Scan for the cell matching the given text and deliver its [x, y] coordinate at center. 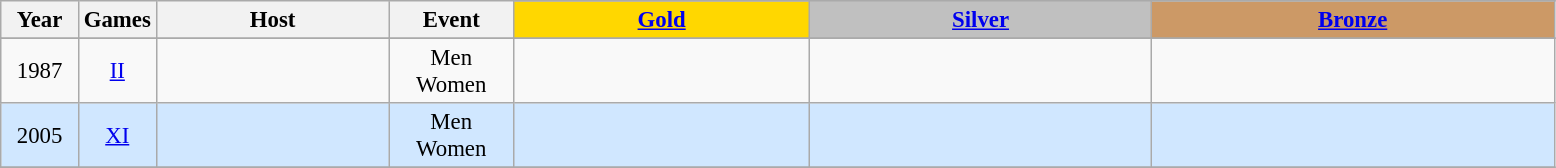
XI [117, 136]
Bronze [1352, 20]
II [117, 72]
Silver [980, 20]
2005 [40, 136]
Event [451, 20]
Year [40, 20]
Gold [662, 20]
Host [272, 20]
Games [117, 20]
1987 [40, 72]
